For the text-containing cell, return its midpoint in [x, y] coordinate format. 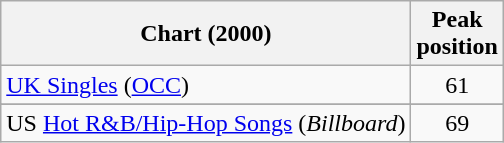
69 [457, 123]
Chart (2000) [206, 34]
UK Singles (OCC) [206, 85]
US Hot R&B/Hip-Hop Songs (Billboard) [206, 123]
61 [457, 85]
Peakposition [457, 34]
